Pinpoint the cell where the given text exists, returning its (X, Y) midpoint coordinate. 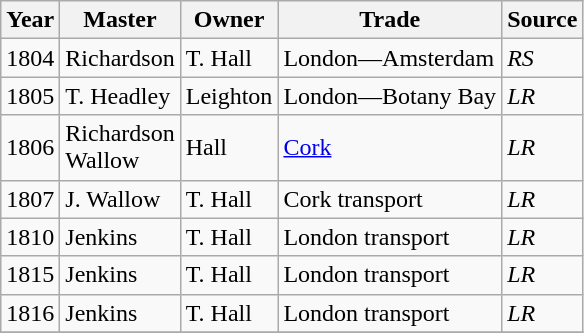
Source (542, 20)
1805 (30, 96)
Year (30, 20)
RS (542, 58)
Owner (229, 20)
1804 (30, 58)
Leighton (229, 96)
J. Wallow (120, 199)
1816 (30, 313)
Hall (229, 148)
London—Amsterdam (390, 58)
1807 (30, 199)
Richardson (120, 58)
1815 (30, 275)
T. Headley (120, 96)
Master (120, 20)
Trade (390, 20)
RichardsonWallow (120, 148)
1810 (30, 237)
1806 (30, 148)
Cork transport (390, 199)
London—Botany Bay (390, 96)
Cork (390, 148)
